Identify which cell holds the provided text, then report its (X, Y) central coordinate. 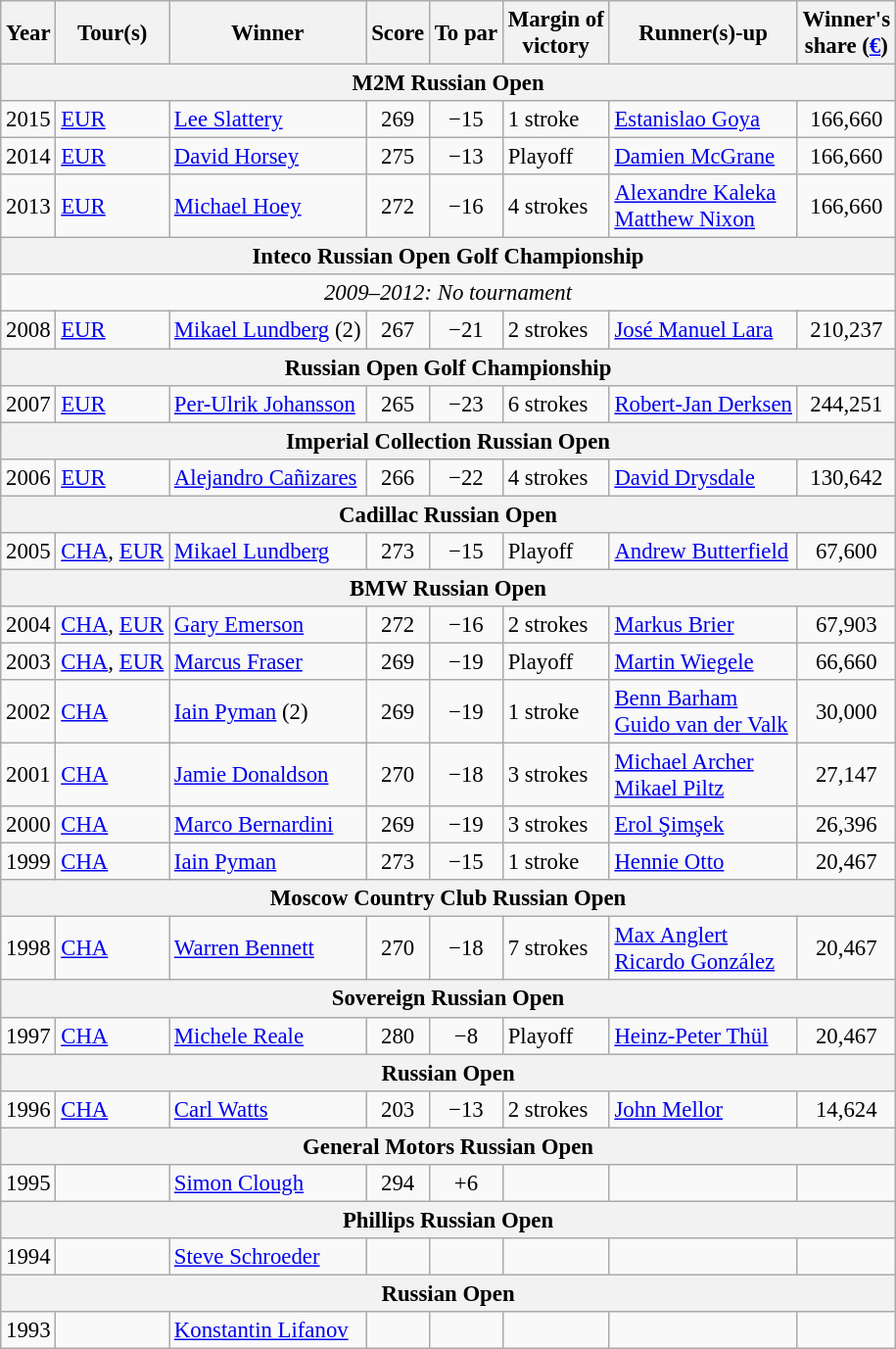
27,147 (846, 776)
2005 (28, 552)
265 (398, 404)
Cadillac Russian Open (448, 514)
Winner (268, 33)
Hennie Otto (703, 862)
210,237 (846, 330)
67,903 (846, 625)
Mikael Lundberg (268, 552)
Gary Emerson (268, 625)
−22 (466, 477)
2013 (28, 206)
26,396 (846, 825)
Warren Bennett (268, 948)
1993 (28, 1330)
2003 (28, 661)
2002 (28, 711)
2004 (28, 625)
67,600 (846, 552)
Konstantin Lifanov (268, 1330)
Year (28, 33)
2008 (28, 330)
Jamie Donaldson (268, 776)
Max Anglert Ricardo González (703, 948)
294 (398, 1183)
David Drysdale (703, 477)
Iain Pyman (268, 862)
Michael Hoey (268, 206)
Lee Slattery (268, 120)
Tour(s) (113, 33)
Iain Pyman (2) (268, 711)
Sovereign Russian Open (448, 999)
2001 (28, 776)
Carl Watts (268, 1109)
66,660 (846, 661)
14,624 (846, 1109)
−23 (466, 404)
Estanislao Goya (703, 120)
+6 (466, 1183)
Phillips Russian Open (448, 1220)
Mikael Lundberg (2) (268, 330)
Inteco Russian Open Golf Championship (448, 257)
266 (398, 477)
Per-Ulrik Johansson (268, 404)
José Manuel Lara (703, 330)
Michele Reale (268, 1036)
1994 (28, 1257)
Russian Open Golf Championship (448, 367)
7 strokes (556, 948)
Martin Wiegele (703, 661)
Score (398, 33)
David Horsey (268, 157)
275 (398, 157)
Heinz-Peter Thül (703, 1036)
John Mellor (703, 1109)
2015 (28, 120)
30,000 (846, 711)
Imperial Collection Russian Open (448, 441)
1996 (28, 1109)
267 (398, 330)
Alejandro Cañizares (268, 477)
Marcus Fraser (268, 661)
−8 (466, 1036)
244,251 (846, 404)
2007 (28, 404)
Margin ofvictory (556, 33)
Robert-Jan Derksen (703, 404)
2014 (28, 157)
To par (466, 33)
1999 (28, 862)
−21 (466, 330)
M2M Russian Open (448, 83)
Michael Archer Mikael Piltz (703, 776)
Simon Clough (268, 1183)
Andrew Butterfield (703, 552)
280 (398, 1036)
1997 (28, 1036)
Marco Bernardini (268, 825)
Moscow Country Club Russian Open (448, 898)
Damien McGrane (703, 157)
Benn Barham Guido van der Valk (703, 711)
Runner(s)-up (703, 33)
Winner'sshare (€) (846, 33)
Erol Şimşek (703, 825)
General Motors Russian Open (448, 1146)
2000 (28, 825)
2009–2012: No tournament (448, 293)
2006 (28, 477)
BMW Russian Open (448, 588)
Steve Schroeder (268, 1257)
1995 (28, 1183)
130,642 (846, 477)
Markus Brier (703, 625)
6 strokes (556, 404)
1998 (28, 948)
Alexandre Kaleka Matthew Nixon (703, 206)
203 (398, 1109)
